Identify which cell holds the provided text, then report its (x, y) central coordinate. 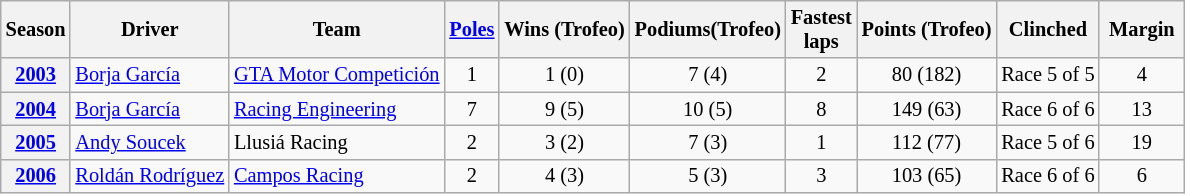
6 (1142, 176)
80 (182) (927, 75)
3 (2) (564, 142)
GTA Motor Competición (336, 75)
4 (1142, 75)
Race 5 of 6 (1048, 142)
2003 (36, 75)
10 (5) (708, 109)
Driver (150, 29)
13 (1142, 109)
Wins (Trofeo) (564, 29)
7 (4) (708, 75)
Margin (1142, 29)
5 (3) (708, 176)
Race 5 of 5 (1048, 75)
Racing Engineering (336, 109)
Llusiá Racing (336, 142)
7 (3) (708, 142)
Roldán Rodríguez (150, 176)
2006 (36, 176)
7 (472, 109)
1 (0) (564, 75)
103 (65) (927, 176)
2004 (36, 109)
Andy Soucek (150, 142)
Points (Trofeo) (927, 29)
Season (36, 29)
3 (822, 176)
19 (1142, 142)
Poles (472, 29)
Campos Racing (336, 176)
8 (822, 109)
Podiums(Trofeo) (708, 29)
2005 (36, 142)
9 (5) (564, 109)
149 (63) (927, 109)
Team (336, 29)
4 (3) (564, 176)
112 (77) (927, 142)
Fastest laps (822, 29)
Clinched (1048, 29)
